Capture the cell that displays the provided text and extract its [X, Y] central coordinate. 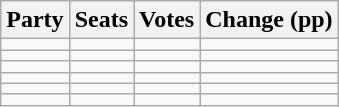
Party [35, 20]
Seats [101, 20]
Change (pp) [269, 20]
Votes [167, 20]
